Scan for the cell matching the given text and deliver its (x, y) coordinate at center. 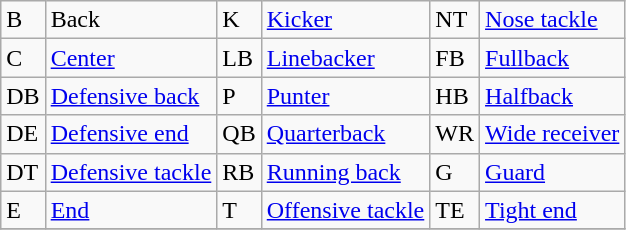
Tight end (552, 210)
P (239, 96)
HB (455, 96)
K (239, 20)
Halfback (552, 96)
Center (131, 58)
Running back (346, 172)
Defensive end (131, 134)
Punter (346, 96)
DT (23, 172)
End (131, 210)
B (23, 20)
QB (239, 134)
FB (455, 58)
WR (455, 134)
DE (23, 134)
TE (455, 210)
Defensive tackle (131, 172)
Linebacker (346, 58)
Back (131, 20)
Quarterback (346, 134)
G (455, 172)
DB (23, 96)
Guard (552, 172)
Kicker (346, 20)
Fullback (552, 58)
Defensive back (131, 96)
RB (239, 172)
C (23, 58)
NT (455, 20)
T (239, 210)
Wide receiver (552, 134)
Offensive tackle (346, 210)
LB (239, 58)
E (23, 210)
Nose tackle (552, 20)
